Search for the cell housing the specified text and yield its [x, y] center coordinate. 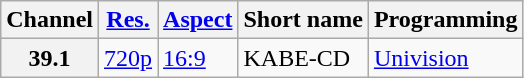
720p [128, 58]
39.1 [50, 58]
Channel [50, 20]
Res. [128, 20]
Aspect [198, 20]
Univision [446, 58]
Programming [446, 20]
Short name [303, 20]
16:9 [198, 58]
KABE-CD [303, 58]
